For the text-containing cell, return its midpoint in [x, y] coordinate format. 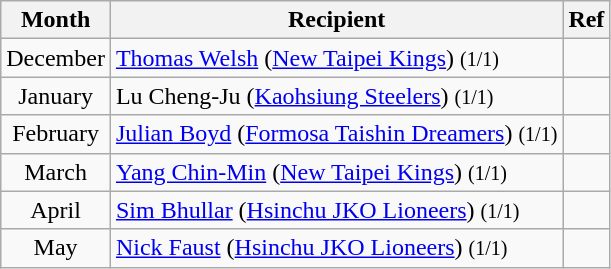
May [56, 248]
Month [56, 20]
Recipient [336, 20]
Julian Boyd (Formosa Taishin Dreamers) (1/1) [336, 134]
Sim Bhullar (Hsinchu JKO Lioneers) (1/1) [336, 210]
March [56, 172]
Nick Faust (Hsinchu JKO Lioneers) (1/1) [336, 248]
December [56, 58]
Lu Cheng-Ju (Kaohsiung Steelers) (1/1) [336, 96]
Yang Chin-Min (New Taipei Kings) (1/1) [336, 172]
Thomas Welsh (New Taipei Kings) (1/1) [336, 58]
February [56, 134]
January [56, 96]
April [56, 210]
Ref [586, 20]
